Locate the cell with the specified text and output its [x, y] center coordinate. 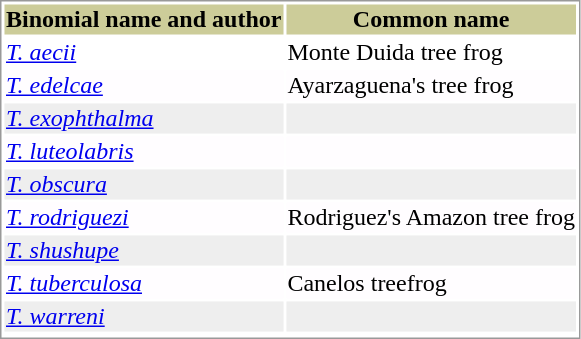
T. tuberculosa [143, 283]
T. luteolabris [143, 151]
T. warreni [143, 317]
Monte Duida tree frog [432, 53]
Ayarzaguena's tree frog [432, 85]
Canelos treefrog [432, 283]
T. exophthalma [143, 119]
T. shushupe [143, 251]
T. edelcae [143, 85]
Rodriguez's Amazon tree frog [432, 217]
Binomial name and author [143, 19]
T. obscura [143, 185]
T. aecii [143, 53]
T. rodriguezi [143, 217]
Common name [432, 19]
